Determine the [x, y] coordinate at the center of the cell enclosing the given text.  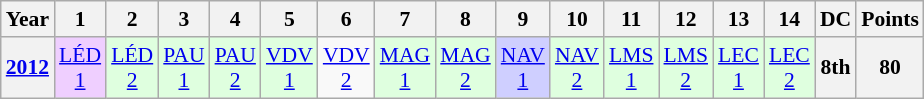
LEC1 [738, 68]
PAU1 [184, 68]
11 [632, 19]
MAG2 [466, 68]
14 [790, 19]
NAV2 [577, 68]
Year [28, 19]
2 [132, 19]
10 [577, 19]
MAG1 [406, 68]
LMS1 [632, 68]
NAV1 [523, 68]
DC [836, 19]
VDV1 [290, 68]
80 [890, 68]
8 [466, 19]
Points [890, 19]
PAU2 [236, 68]
5 [290, 19]
VDV2 [346, 68]
7 [406, 19]
2012 [28, 68]
LÉD2 [132, 68]
4 [236, 19]
9 [523, 19]
3 [184, 19]
1 [80, 19]
8th [836, 68]
LMS2 [686, 68]
LEC2 [790, 68]
12 [686, 19]
13 [738, 19]
LÉD1 [80, 68]
6 [346, 19]
